Return the [x, y] coordinate for the center point of the cell that contains the specified text.  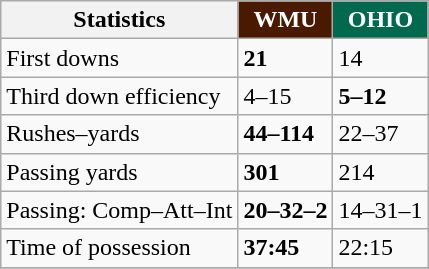
5–12 [380, 96]
14–31–1 [380, 210]
20–32–2 [286, 210]
Third down efficiency [120, 96]
214 [380, 172]
Passing: Comp–Att–Int [120, 210]
Rushes–yards [120, 134]
Time of possession [120, 248]
22:15 [380, 248]
WMU [286, 20]
Statistics [120, 20]
14 [380, 58]
First downs [120, 58]
37:45 [286, 248]
OHIO [380, 20]
44–114 [286, 134]
22–37 [380, 134]
Passing yards [120, 172]
4–15 [286, 96]
301 [286, 172]
21 [286, 58]
